Pinpoint the cell where the given text exists, returning its [x, y] midpoint coordinate. 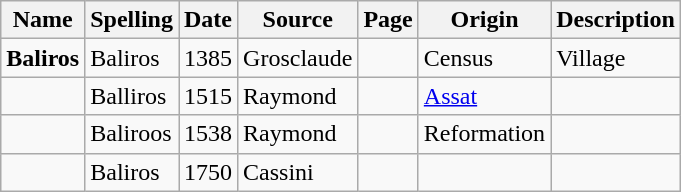
Description [616, 20]
Origin [484, 20]
Page [388, 20]
1538 [208, 134]
Grosclaude [298, 58]
1515 [208, 96]
Census [484, 58]
Baliroos [132, 134]
Source [298, 20]
Village [616, 58]
Reformation [484, 134]
1750 [208, 172]
Date [208, 20]
Assat [484, 96]
Balliros [132, 96]
Name [43, 20]
Cassini [298, 172]
1385 [208, 58]
Spelling [132, 20]
